From the cell containing the given text, extract its center point as [x, y] coordinate. 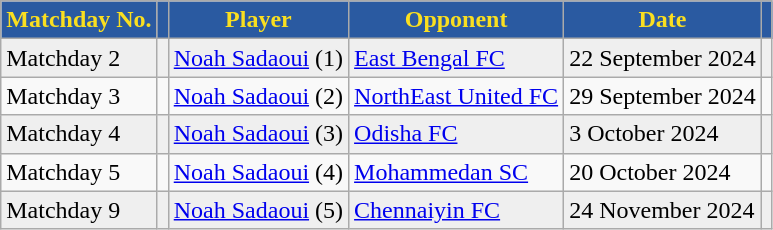
Noah Sadaoui (5) [258, 210]
Opponent [456, 20]
Matchday 9 [79, 210]
Noah Sadaoui (3) [258, 134]
Noah Sadaoui (4) [258, 172]
Date [663, 20]
24 November 2024 [663, 210]
Matchday 2 [79, 58]
3 October 2024 [663, 134]
Player [258, 20]
Matchday No. [79, 20]
Chennaiyin FC [456, 210]
Matchday 3 [79, 96]
NorthEast United FC [456, 96]
Matchday 4 [79, 134]
East Bengal FC [456, 58]
Odisha FC [456, 134]
29 September 2024 [663, 96]
Mohammedan SC [456, 172]
20 October 2024 [663, 172]
Noah Sadaoui (2) [258, 96]
Matchday 5 [79, 172]
22 September 2024 [663, 58]
Noah Sadaoui (1) [258, 58]
